Identify which cell holds the provided text, then report its (X, Y) central coordinate. 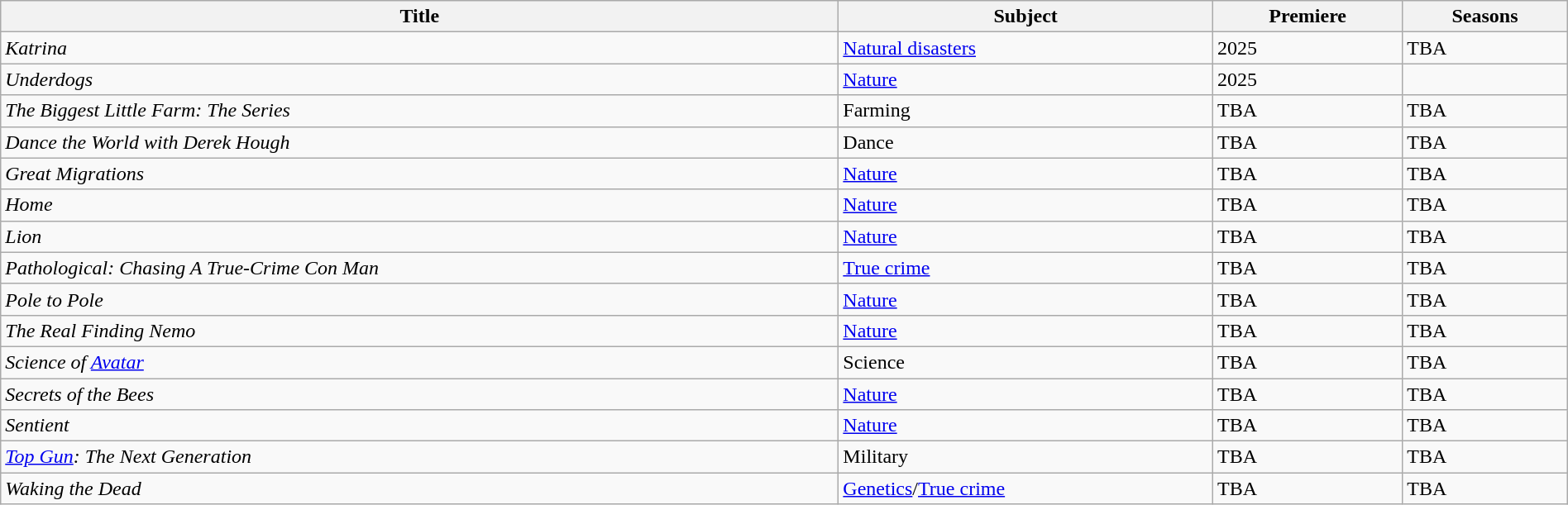
Katrina (420, 48)
Farming (1025, 111)
Underdogs (420, 79)
Secrets of the Bees (420, 394)
Home (420, 205)
Seasons (1485, 17)
Pole to Pole (420, 299)
Premiere (1307, 17)
The Real Finding Nemo (420, 331)
Top Gun: The Next Generation (420, 457)
Title (420, 17)
Waking the Dead (420, 488)
Pathological: Chasing A True-Crime Con Man (420, 268)
The Biggest Little Farm: The Series (420, 111)
Dance the World with Derek Hough (420, 142)
Science (1025, 362)
Lion (420, 236)
Dance (1025, 142)
Genetics/True crime (1025, 488)
Military (1025, 457)
Sentient (420, 426)
Subject (1025, 17)
True crime (1025, 268)
Great Migrations (420, 174)
Science of Avatar (420, 362)
Natural disasters (1025, 48)
